Output the [x, y] coordinate of the center of the cell containing the given text.  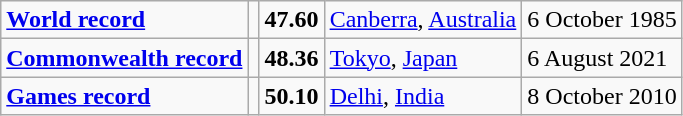
48.36 [292, 58]
Tokyo, Japan [423, 58]
50.10 [292, 96]
Canberra, Australia [423, 20]
6 October 1985 [602, 20]
47.60 [292, 20]
Games record [124, 96]
6 August 2021 [602, 58]
8 October 2010 [602, 96]
Commonwealth record [124, 58]
Delhi, India [423, 96]
World record [124, 20]
